From the cell containing the given text, extract its center point as [X, Y] coordinate. 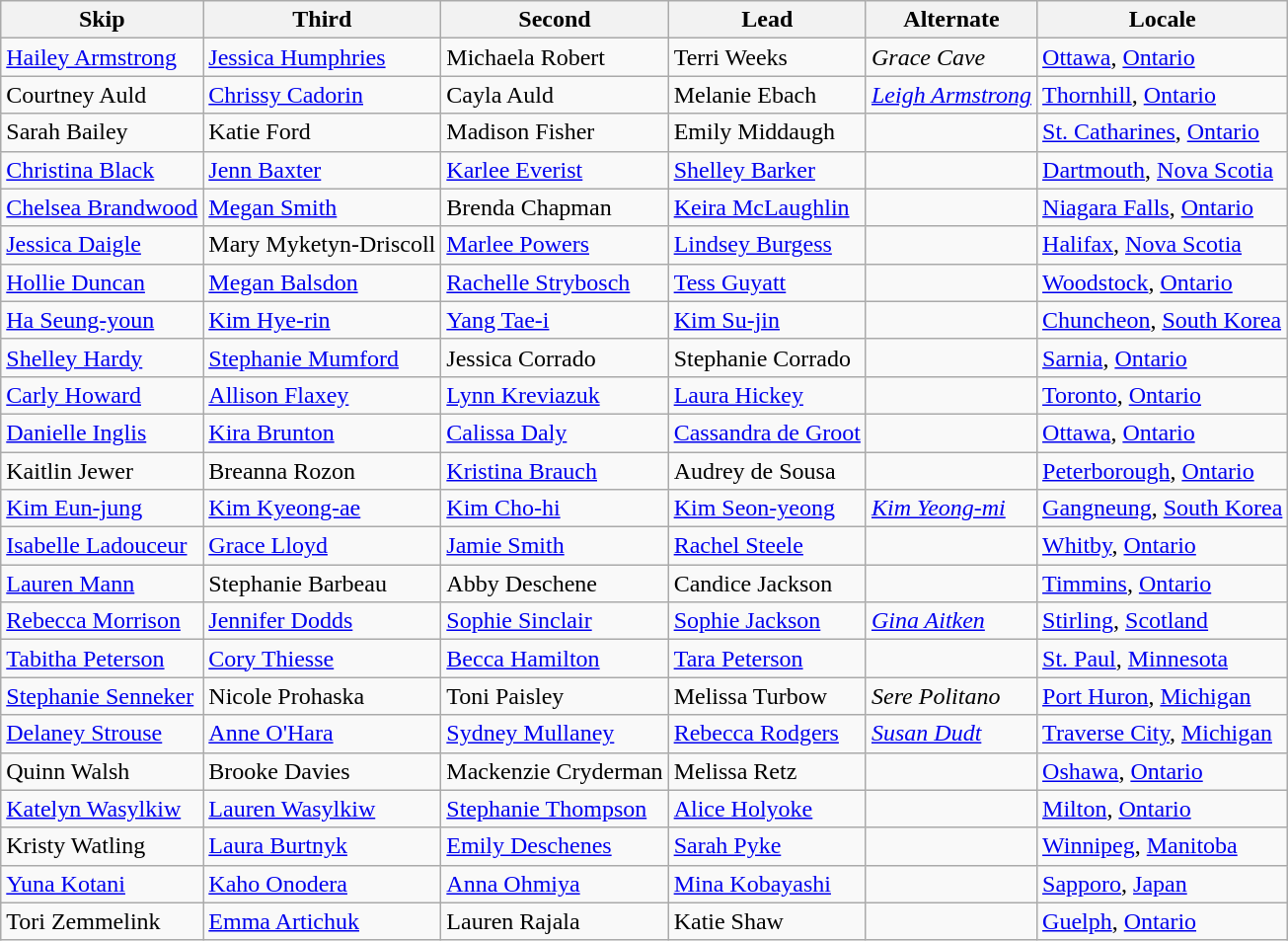
Jessica Humphries [322, 57]
Whitby, Ontario [1163, 546]
Emily Deschenes [555, 846]
Woodstock, Ontario [1163, 282]
Sophie Sinclair [555, 621]
Megan Smith [322, 207]
Sere Politano [951, 696]
Carly Howard [103, 395]
Marlee Powers [555, 245]
Tara Peterson [767, 659]
Traverse City, Michigan [1163, 734]
Chelsea Brandwood [103, 207]
Lead [767, 20]
Keira McLaughlin [767, 207]
Ha Seung-youn [103, 320]
Yuna Kotani [103, 884]
Michaela Robert [555, 57]
Cayla Auld [555, 95]
Sapporo, Japan [1163, 884]
Chrissy Cadorin [322, 95]
Mackenzie Cryderman [555, 771]
Stephanie Senneker [103, 696]
Sophie Jackson [767, 621]
Kira Brunton [322, 432]
Allison Flaxey [322, 395]
Christina Black [103, 170]
Timmins, Ontario [1163, 584]
Kristina Brauch [555, 471]
Melissa Retz [767, 771]
Yang Tae-i [555, 320]
Mary Myketyn-Driscoll [322, 245]
Cory Thiesse [322, 659]
Lauren Wasylkiw [322, 809]
Kim Seon-yeong [767, 509]
Grace Cave [951, 57]
Kim Su-jin [767, 320]
Rachel Steele [767, 546]
Toronto, Ontario [1163, 395]
Sarah Pyke [767, 846]
Danielle Inglis [103, 432]
Gangneung, South Korea [1163, 509]
Becca Hamilton [555, 659]
Dartmouth, Nova Scotia [1163, 170]
Chuncheon, South Korea [1163, 320]
St. Paul, Minnesota [1163, 659]
Rachelle Strybosch [555, 282]
Lindsey Burgess [767, 245]
Guelph, Ontario [1163, 921]
Hailey Armstrong [103, 57]
Katie Ford [322, 132]
Quinn Walsh [103, 771]
Milton, Ontario [1163, 809]
Thornhill, Ontario [1163, 95]
Shelley Barker [767, 170]
Madison Fisher [555, 132]
St. Catharines, Ontario [1163, 132]
Stephanie Barbeau [322, 584]
Peterborough, Ontario [1163, 471]
Lauren Rajala [555, 921]
Calissa Daly [555, 432]
Kaho Onodera [322, 884]
Isabelle Ladouceur [103, 546]
Katie Shaw [767, 921]
Courtney Auld [103, 95]
Nicole Prohaska [322, 696]
Alternate [951, 20]
Megan Balsdon [322, 282]
Second [555, 20]
Grace Lloyd [322, 546]
Cassandra de Groot [767, 432]
Port Huron, Michigan [1163, 696]
Stephanie Thompson [555, 809]
Sarnia, Ontario [1163, 357]
Susan Dudt [951, 734]
Jessica Corrado [555, 357]
Tess Guyatt [767, 282]
Mina Kobayashi [767, 884]
Skip [103, 20]
Third [322, 20]
Karlee Everist [555, 170]
Kim Eun-jung [103, 509]
Kim Kyeong-ae [322, 509]
Candice Jackson [767, 584]
Laura Hickey [767, 395]
Niagara Falls, Ontario [1163, 207]
Tabitha Peterson [103, 659]
Kim Hye-rin [322, 320]
Kaitlin Jewer [103, 471]
Terri Weeks [767, 57]
Anna Ohmiya [555, 884]
Melissa Turbow [767, 696]
Oshawa, Ontario [1163, 771]
Emily Middaugh [767, 132]
Stirling, Scotland [1163, 621]
Brooke Davies [322, 771]
Sydney Mullaney [555, 734]
Alice Holyoke [767, 809]
Anne O'Hara [322, 734]
Kim Cho-hi [555, 509]
Rebecca Rodgers [767, 734]
Shelley Hardy [103, 357]
Jessica Daigle [103, 245]
Lauren Mann [103, 584]
Sarah Bailey [103, 132]
Rebecca Morrison [103, 621]
Abby Deschene [555, 584]
Stephanie Mumford [322, 357]
Toni Paisley [555, 696]
Winnipeg, Manitoba [1163, 846]
Melanie Ebach [767, 95]
Audrey de Sousa [767, 471]
Breanna Rozon [322, 471]
Lynn Kreviazuk [555, 395]
Jamie Smith [555, 546]
Laura Burtnyk [322, 846]
Kristy Watling [103, 846]
Kim Yeong-mi [951, 509]
Hollie Duncan [103, 282]
Emma Artichuk [322, 921]
Tori Zemmelink [103, 921]
Katelyn Wasylkiw [103, 809]
Brenda Chapman [555, 207]
Jenn Baxter [322, 170]
Leigh Armstrong [951, 95]
Locale [1163, 20]
Jennifer Dodds [322, 621]
Gina Aitken [951, 621]
Delaney Strouse [103, 734]
Stephanie Corrado [767, 357]
Halifax, Nova Scotia [1163, 245]
